From the cell containing the given text, extract its center point as (X, Y) coordinate. 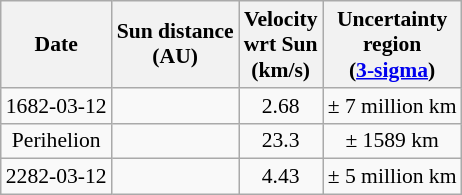
2282-03-12 (56, 177)
Sun distance(AU) (176, 44)
4.43 (281, 177)
Date (56, 44)
Uncertaintyregion(3-sigma) (392, 44)
± 5 million km (392, 177)
Velocitywrt Sun(km/s) (281, 44)
1682-03-12 (56, 106)
23.3 (281, 141)
2.68 (281, 106)
± 1589 km (392, 141)
Perihelion (56, 141)
± 7 million km (392, 106)
